Provide the (X, Y) coordinate of the cell's center where the given text is located.  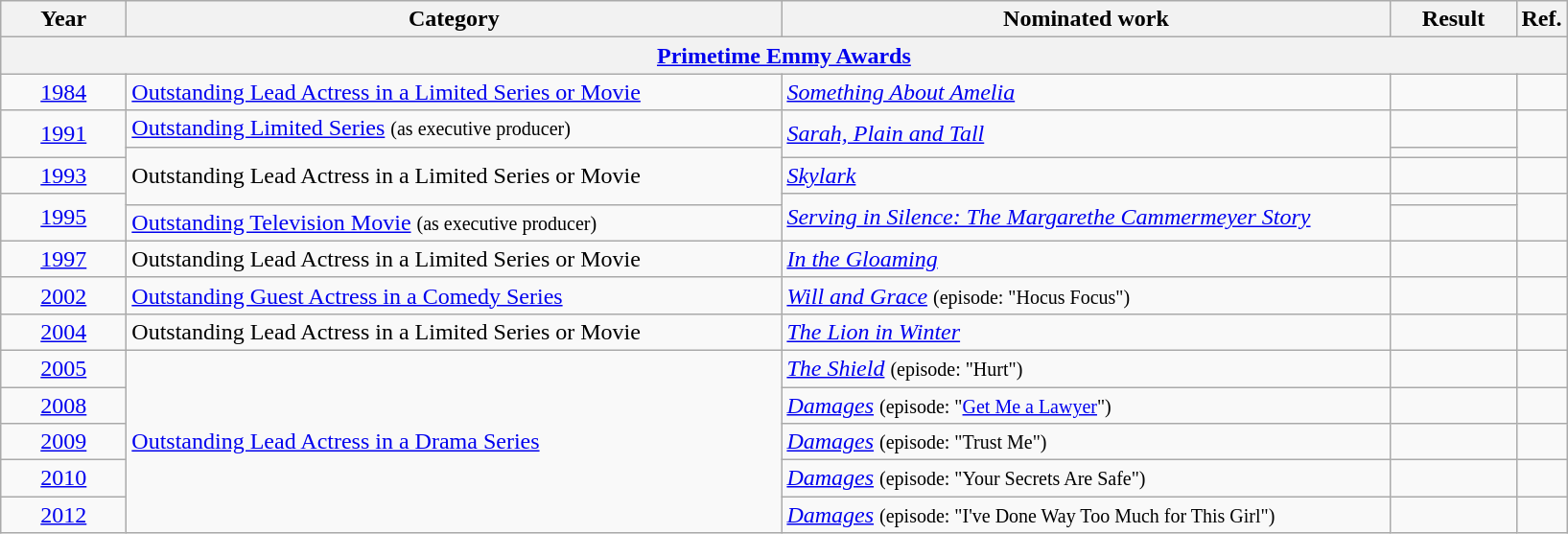
2010 (63, 478)
Primetime Emmy Awards (784, 56)
Outstanding Limited Series (as executive producer) (455, 128)
1995 (63, 217)
2005 (63, 368)
2002 (63, 295)
2012 (63, 515)
Something About Amelia (1086, 92)
Skylark (1086, 175)
Ref. (1542, 19)
The Shield (episode: "Hurt") (1086, 368)
Category (455, 19)
In the Gloaming (1086, 259)
Damages (episode: "Trust Me") (1086, 442)
1993 (63, 175)
Serving in Silence: The Margarethe Cammermeyer Story (1086, 217)
2008 (63, 406)
Damages (episode: "Your Secrets Are Safe") (1086, 478)
2004 (63, 332)
The Lion in Winter (1086, 332)
Outstanding Guest Actress in a Comedy Series (455, 295)
Damages (episode: "Get Me a Lawyer") (1086, 406)
1984 (63, 92)
2009 (63, 442)
Will and Grace (episode: "Hocus Focus") (1086, 295)
1997 (63, 259)
Result (1454, 19)
Nominated work (1086, 19)
Year (63, 19)
Outstanding Lead Actress in a Drama Series (455, 441)
1991 (63, 134)
Outstanding Television Movie (as executive producer) (455, 222)
Sarah, Plain and Tall (1086, 134)
Damages (episode: "I've Done Way Too Much for This Girl") (1086, 515)
